Detect which cell encompasses the target text, then output its (X, Y) center coordinate. 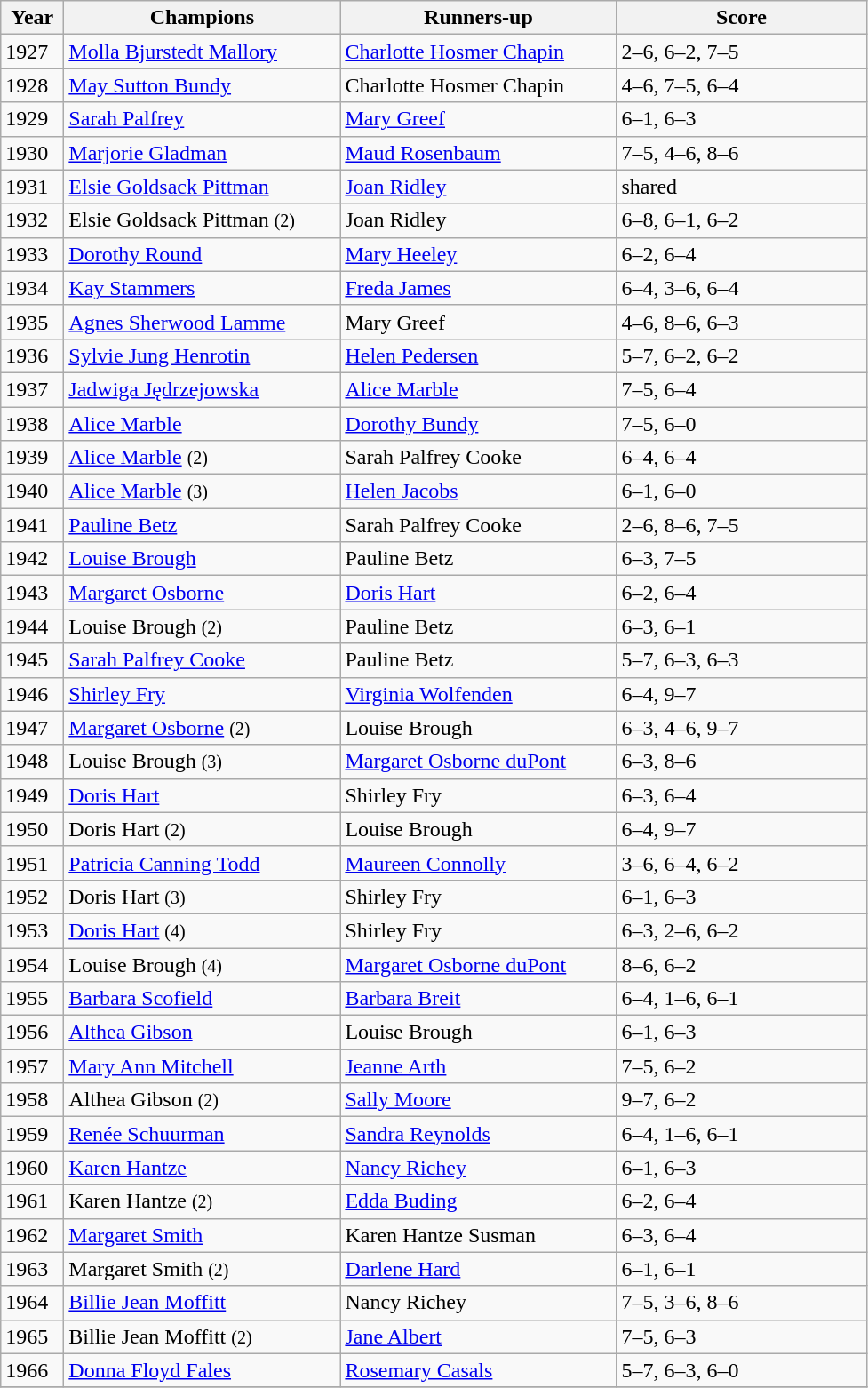
1943 (32, 593)
1928 (32, 85)
Jane Albert (478, 1336)
Kay Stammers (203, 288)
1956 (32, 1033)
1929 (32, 119)
1963 (32, 1269)
1954 (32, 964)
1937 (32, 389)
5–7, 6–3, 6–3 (741, 660)
Elsie Goldsack Pittman (2) (203, 220)
6–4, 6–4 (741, 458)
Sarah Palfrey (203, 119)
2–6, 6–2, 7–5 (741, 52)
Maud Rosenbaum (478, 153)
Molla Bjurstedt Mallory (203, 52)
Elsie Goldsack Pittman (203, 187)
1931 (32, 187)
May Sutton Bundy (203, 85)
Doris Hart (3) (203, 897)
4–6, 8–6, 6–3 (741, 322)
Donna Floyd Fales (203, 1370)
1951 (32, 863)
1949 (32, 795)
Karen Hantze (203, 1168)
1958 (32, 1100)
Barbara Scofield (203, 999)
1944 (32, 626)
1947 (32, 728)
Billie Jean Moffitt (2) (203, 1336)
7–5, 6–3 (741, 1336)
1935 (32, 322)
5–7, 6–3, 6–0 (741, 1370)
1957 (32, 1066)
1933 (32, 254)
Margaret Smith (2) (203, 1269)
7–5, 4–6, 8–6 (741, 153)
1959 (32, 1134)
Margaret Osborne (2) (203, 728)
1962 (32, 1235)
Runners-up (478, 18)
Helen Pedersen (478, 355)
6–8, 6–1, 6–2 (741, 220)
7–5, 6–2 (741, 1066)
Year (32, 18)
1955 (32, 999)
1927 (32, 52)
Sally Moore (478, 1100)
1961 (32, 1201)
1953 (32, 930)
1960 (32, 1168)
Rosemary Casals (478, 1370)
Billie Jean Moffitt (203, 1303)
7–5, 3–6, 8–6 (741, 1303)
Sandra Reynolds (478, 1134)
Althea Gibson (203, 1033)
1938 (32, 424)
1934 (32, 288)
1964 (32, 1303)
1940 (32, 491)
Mary Ann Mitchell (203, 1066)
1966 (32, 1370)
Louise Brough (4) (203, 964)
6–3, 8–6 (741, 762)
2–6, 8–6, 7–5 (741, 525)
6–4, 3–6, 6–4 (741, 288)
1941 (32, 525)
Doris Hart (2) (203, 829)
Score (741, 18)
1930 (32, 153)
Champions (203, 18)
Doris Hart (4) (203, 930)
Karen Hantze Susman (478, 1235)
9–7, 6–2 (741, 1100)
1945 (32, 660)
6–1, 6–1 (741, 1269)
7–5, 6–0 (741, 424)
6–3, 6–1 (741, 626)
4–6, 7–5, 6–4 (741, 85)
Althea Gibson (2) (203, 1100)
6–3, 2–6, 6–2 (741, 930)
Louise Brough (3) (203, 762)
Virginia Wolfenden (478, 694)
Patricia Canning Todd (203, 863)
6–3, 4–6, 9–7 (741, 728)
Alice Marble (2) (203, 458)
3–6, 6–4, 6–2 (741, 863)
1932 (32, 220)
6–3, 7–5 (741, 559)
Freda James (478, 288)
Louise Brough (2) (203, 626)
Margaret Osborne (203, 593)
1939 (32, 458)
1946 (32, 694)
1948 (32, 762)
Mary Heeley (478, 254)
6–1, 6–0 (741, 491)
Helen Jacobs (478, 491)
7–5, 6–4 (741, 389)
Jadwiga Jędrzejowska (203, 389)
Marjorie Gladman (203, 153)
Alice Marble (3) (203, 491)
Renée Schuurman (203, 1134)
shared (741, 187)
Sylvie Jung Henrotin (203, 355)
1952 (32, 897)
1936 (32, 355)
Edda Buding (478, 1201)
Agnes Sherwood Lamme (203, 322)
Karen Hantze (2) (203, 1201)
Jeanne Arth (478, 1066)
Margaret Smith (203, 1235)
Dorothy Round (203, 254)
5–7, 6–2, 6–2 (741, 355)
8–6, 6–2 (741, 964)
1950 (32, 829)
1942 (32, 559)
Dorothy Bundy (478, 424)
Barbara Breit (478, 999)
Maureen Connolly (478, 863)
Darlene Hard (478, 1269)
1965 (32, 1336)
